From the cell containing the given text, extract its center point as (X, Y) coordinate. 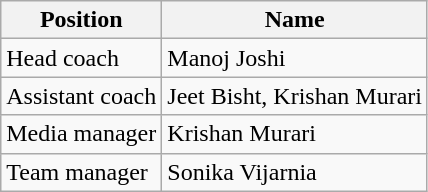
Sonika Vijarnia (295, 172)
Krishan Murari (295, 134)
Name (295, 20)
Head coach (82, 58)
Team manager (82, 172)
Manoj Joshi (295, 58)
Media manager (82, 134)
Assistant coach (82, 96)
Jeet Bisht, Krishan Murari (295, 96)
Position (82, 20)
